Capture the cell that displays the provided text and extract its (X, Y) central coordinate. 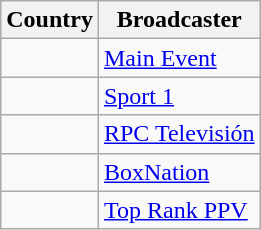
RPC Televisión (179, 134)
Country (50, 20)
Top Rank PPV (179, 210)
Sport 1 (179, 96)
Main Event (179, 58)
BoxNation (179, 172)
Broadcaster (179, 20)
